Determine the (X, Y) coordinate at the center of the cell enclosing the given text.  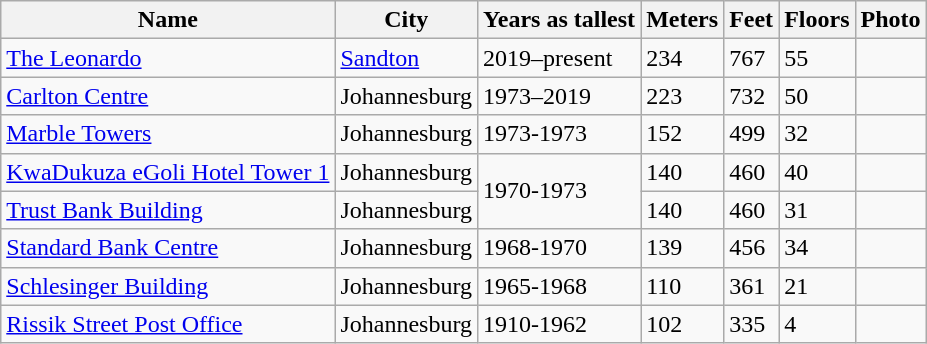
152 (682, 134)
234 (682, 58)
40 (817, 172)
Standard Bank Centre (168, 248)
1910-1962 (560, 324)
Feet (752, 20)
Trust Bank Building (168, 210)
110 (682, 286)
Sandton (406, 58)
55 (817, 58)
Marble Towers (168, 134)
223 (682, 96)
Years as tallest (560, 20)
Rissik Street Post Office (168, 324)
Floors (817, 20)
31 (817, 210)
732 (752, 96)
1970-1973 (560, 191)
Name (168, 20)
4 (817, 324)
1968-1970 (560, 248)
Meters (682, 20)
139 (682, 248)
456 (752, 248)
The Leonardo (168, 58)
767 (752, 58)
32 (817, 134)
City (406, 20)
335 (752, 324)
KwaDukuza eGoli Hotel Tower 1 (168, 172)
21 (817, 286)
34 (817, 248)
50 (817, 96)
1965-1968 (560, 286)
499 (752, 134)
361 (752, 286)
Photo (890, 20)
Carlton Centre (168, 96)
102 (682, 324)
1973–2019 (560, 96)
1973-1973 (560, 134)
Schlesinger Building (168, 286)
2019–present (560, 58)
